Return the (X, Y) coordinate for the center point of the cell that contains the specified text.  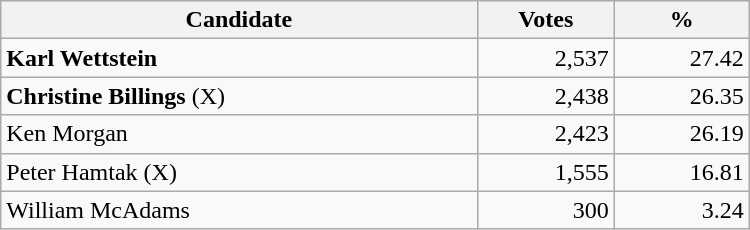
2,537 (546, 58)
William McAdams (239, 210)
Peter Hamtak (X) (239, 172)
Christine Billings (X) (239, 96)
2,423 (546, 134)
26.35 (682, 96)
Votes (546, 20)
26.19 (682, 134)
1,555 (546, 172)
Karl Wettstein (239, 58)
% (682, 20)
16.81 (682, 172)
Ken Morgan (239, 134)
27.42 (682, 58)
300 (546, 210)
2,438 (546, 96)
Candidate (239, 20)
3.24 (682, 210)
